Extract the [x, y] coordinate from the center of the cell holding the provided text.  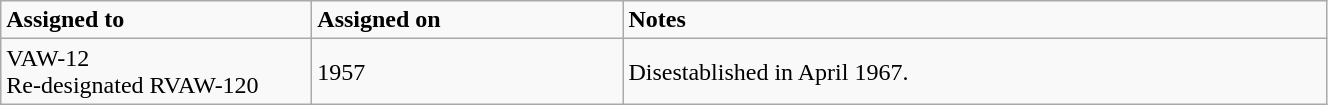
1957 [468, 72]
Assigned on [468, 20]
VAW-12Re-designated RVAW-120 [156, 72]
Notes [975, 20]
Assigned to [156, 20]
Disestablished in April 1967. [975, 72]
